Return [X, Y] of the center of cell containing provided text 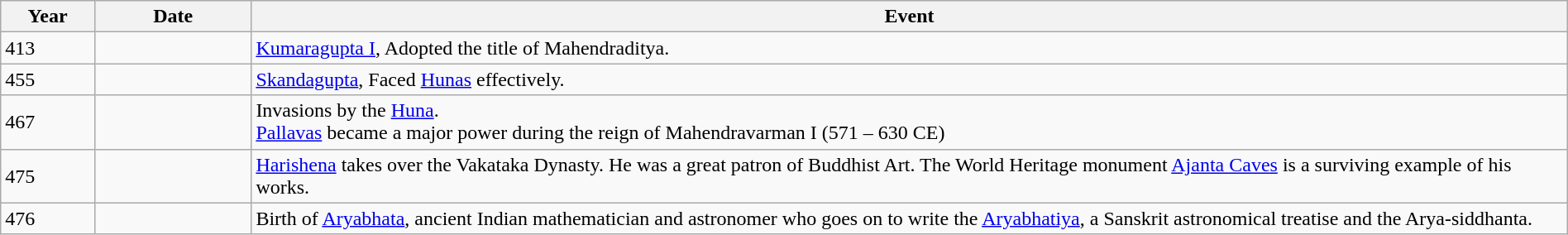
Skandagupta, Faced Hunas effectively. [910, 79]
Date [172, 17]
475 [48, 175]
467 [48, 122]
476 [48, 218]
Invasions by the Huna.Pallavas became a major power during the reign of Mahendravarman I (571 – 630 CE) [910, 122]
413 [48, 48]
Event [910, 17]
455 [48, 79]
Kumaragupta I, Adopted the title of Mahendraditya. [910, 48]
Year [48, 17]
